Identify which cell holds the provided text, then report its [X, Y] central coordinate. 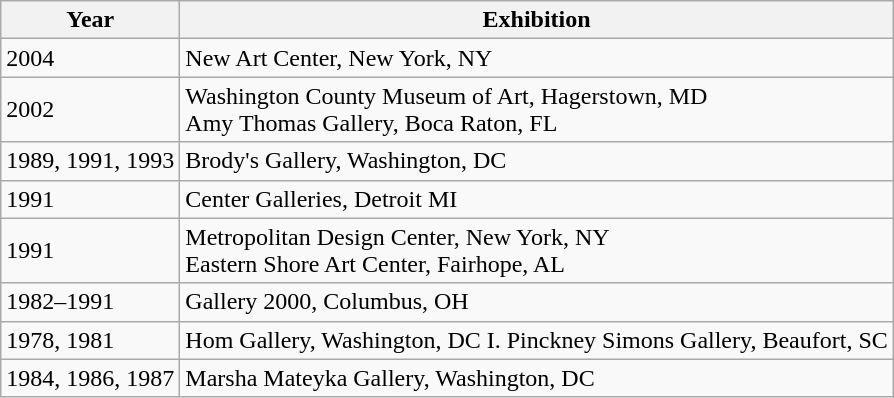
Brody's Gallery, Washington, DC [537, 161]
2004 [90, 58]
1989, 1991, 1993 [90, 161]
1984, 1986, 1987 [90, 378]
Gallery 2000, Columbus, OH [537, 302]
2002 [90, 110]
New Art Center, New York, NY [537, 58]
Metropolitan Design Center, New York, NYEastern Shore Art Center, Fairhope, AL [537, 250]
Washington County Museum of Art, Hagerstown, MDAmy Thomas Gallery, Boca Raton, FL [537, 110]
1982–1991 [90, 302]
Marsha Mateyka Gallery, Washington, DC [537, 378]
Year [90, 20]
1978, 1981 [90, 340]
Center Galleries, Detroit MI [537, 199]
Hom Gallery, Washington, DC I. Pinckney Simons Gallery, Beaufort, SC [537, 340]
Exhibition [537, 20]
